Scan for the cell matching the given text and deliver its [X, Y] coordinate at center. 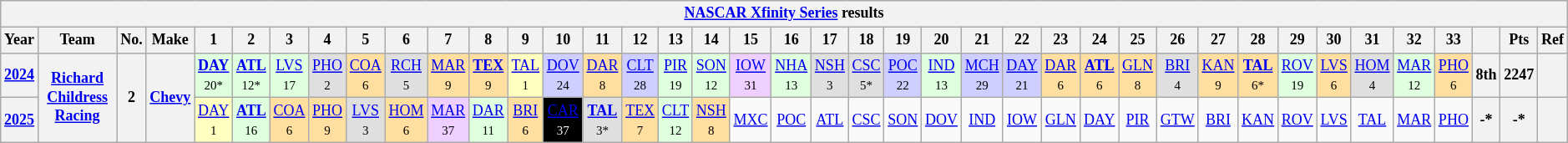
IOW31 [751, 75]
1 [214, 40]
DAR6 [1060, 75]
PHO6 [1454, 75]
IND13 [942, 75]
MAR9 [448, 75]
HOM4 [1373, 75]
BRI6 [525, 120]
MXC [751, 120]
2247 [1520, 75]
LVS17 [289, 75]
33 [1454, 40]
ATL12* [251, 75]
NSH3 [830, 75]
No. [132, 40]
PHO2 [327, 75]
32 [1414, 40]
14 [711, 40]
9 [525, 40]
12 [640, 40]
29 [1297, 40]
2025 [20, 120]
8 [489, 40]
DOV [942, 120]
4 [327, 40]
PIR19 [675, 75]
LVS3 [366, 120]
CAR37 [563, 120]
8th [1486, 75]
6 [406, 40]
Pts [1520, 40]
NHA13 [792, 75]
TEX9 [489, 75]
PHO9 [327, 120]
2024 [20, 75]
NSH8 [711, 120]
DAR8 [603, 75]
CSC5* [867, 75]
PIR [1138, 120]
LVS [1334, 120]
24 [1100, 40]
KAN9 [1218, 75]
MAR [1414, 120]
ATL [830, 120]
Make [170, 40]
21 [982, 40]
MAR12 [1414, 75]
3 [289, 40]
Year [20, 40]
BRI4 [1177, 75]
HOM6 [406, 120]
DAY21 [1022, 75]
SON12 [711, 75]
BRI [1218, 120]
28 [1258, 40]
25 [1138, 40]
TAL1 [525, 75]
23 [1060, 40]
GLN [1060, 120]
DAR11 [489, 120]
20 [942, 40]
DAY1 [214, 120]
ROV19 [1297, 75]
LVS6 [1334, 75]
POC [792, 120]
RCH5 [406, 75]
SON [903, 120]
GLN8 [1138, 75]
NASCAR Xfinity Series results [784, 13]
TAL6* [1258, 75]
31 [1373, 40]
POC22 [903, 75]
Team [77, 40]
11 [603, 40]
30 [1334, 40]
10 [563, 40]
DAY20* [214, 75]
KAN [1258, 120]
CSC [867, 120]
PHO [1454, 120]
CLT12 [675, 120]
19 [903, 40]
MCH29 [982, 75]
GTW [1177, 120]
CLT28 [640, 75]
27 [1218, 40]
26 [1177, 40]
Chevy [170, 97]
IND [982, 120]
22 [1022, 40]
7 [448, 40]
DAY [1100, 120]
16 [792, 40]
IOW [1022, 120]
TAL [1373, 120]
DOV24 [563, 75]
5 [366, 40]
MAR37 [448, 120]
13 [675, 40]
Richard Childress Racing [77, 97]
Ref [1553, 40]
18 [867, 40]
ATL6 [1100, 75]
15 [751, 40]
17 [830, 40]
ATL16 [251, 120]
TEX7 [640, 120]
TAL3* [603, 120]
ROV [1297, 120]
